Return [x, y] of the center of cell containing provided text 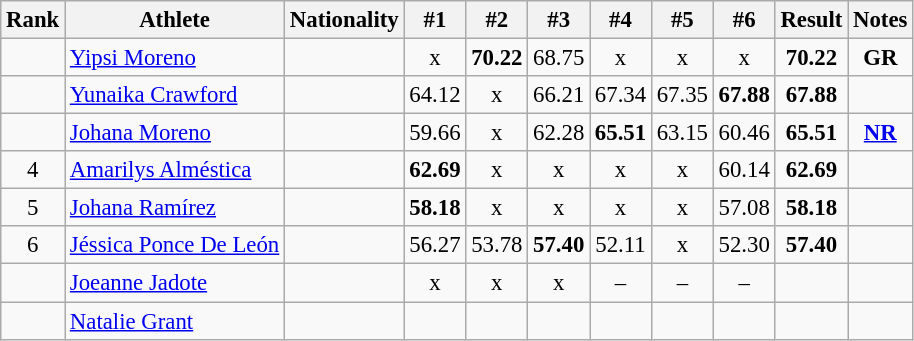
56.27 [435, 245]
Rank [33, 20]
Johana Ramírez [175, 208]
4 [33, 170]
Amarilys Alméstica [175, 170]
59.66 [435, 133]
67.34 [621, 95]
60.14 [744, 170]
GR [880, 58]
66.21 [559, 95]
68.75 [559, 58]
6 [33, 245]
#1 [435, 20]
60.46 [744, 133]
Johana Moreno [175, 133]
Yipsi Moreno [175, 58]
Nationality [344, 20]
NR [880, 133]
Natalie Grant [175, 321]
#5 [682, 20]
53.78 [497, 245]
#6 [744, 20]
Joeanne Jadote [175, 283]
Notes [880, 20]
#4 [621, 20]
Result [812, 20]
63.15 [682, 133]
64.12 [435, 95]
57.08 [744, 208]
Jéssica Ponce De León [175, 245]
5 [33, 208]
#3 [559, 20]
52.30 [744, 245]
Yunaika Crawford [175, 95]
62.28 [559, 133]
67.35 [682, 95]
Athlete [175, 20]
#2 [497, 20]
52.11 [621, 245]
